From the cell containing the given text, extract its center point as [X, Y] coordinate. 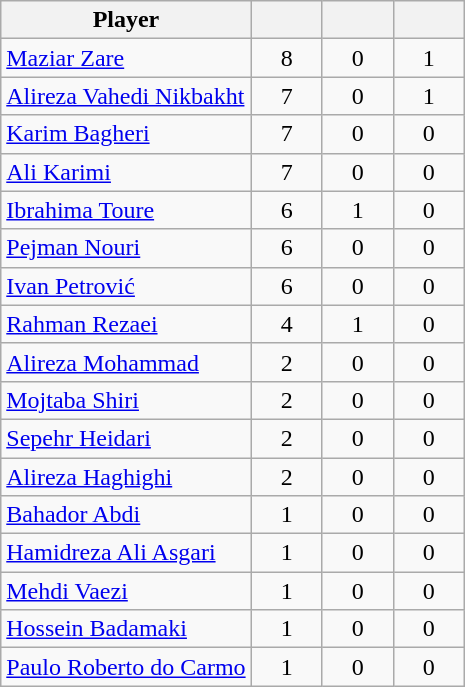
Hossein Badamaki [126, 629]
8 [286, 58]
Bahador Abdi [126, 515]
Rahman Rezaei [126, 324]
Ibrahima Toure [126, 210]
Karim Bagheri [126, 134]
Maziar Zare [126, 58]
Pejman Nouri [126, 248]
Mojtaba Shiri [126, 400]
Alireza Mohammad [126, 362]
Sepehr Heidari [126, 438]
Hamidreza Ali Asgari [126, 553]
Alireza Vahedi Nikbakht [126, 96]
Ali Karimi [126, 172]
Paulo Roberto do Carmo [126, 667]
Alireza Haghighi [126, 477]
4 [286, 324]
Ivan Petrović [126, 286]
Player [126, 20]
Mehdi Vaezi [126, 591]
